Return [X, Y] of the center of cell containing provided text 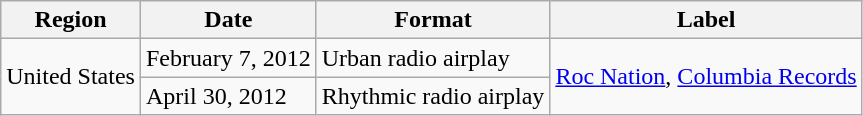
April 30, 2012 [228, 96]
Label [706, 20]
Format [433, 20]
Roc Nation, Columbia Records [706, 77]
Region [71, 20]
February 7, 2012 [228, 58]
Rhythmic radio airplay [433, 96]
Date [228, 20]
Urban radio airplay [433, 58]
United States [71, 77]
